Detect which cell encompasses the target text, then output its (x, y) center coordinate. 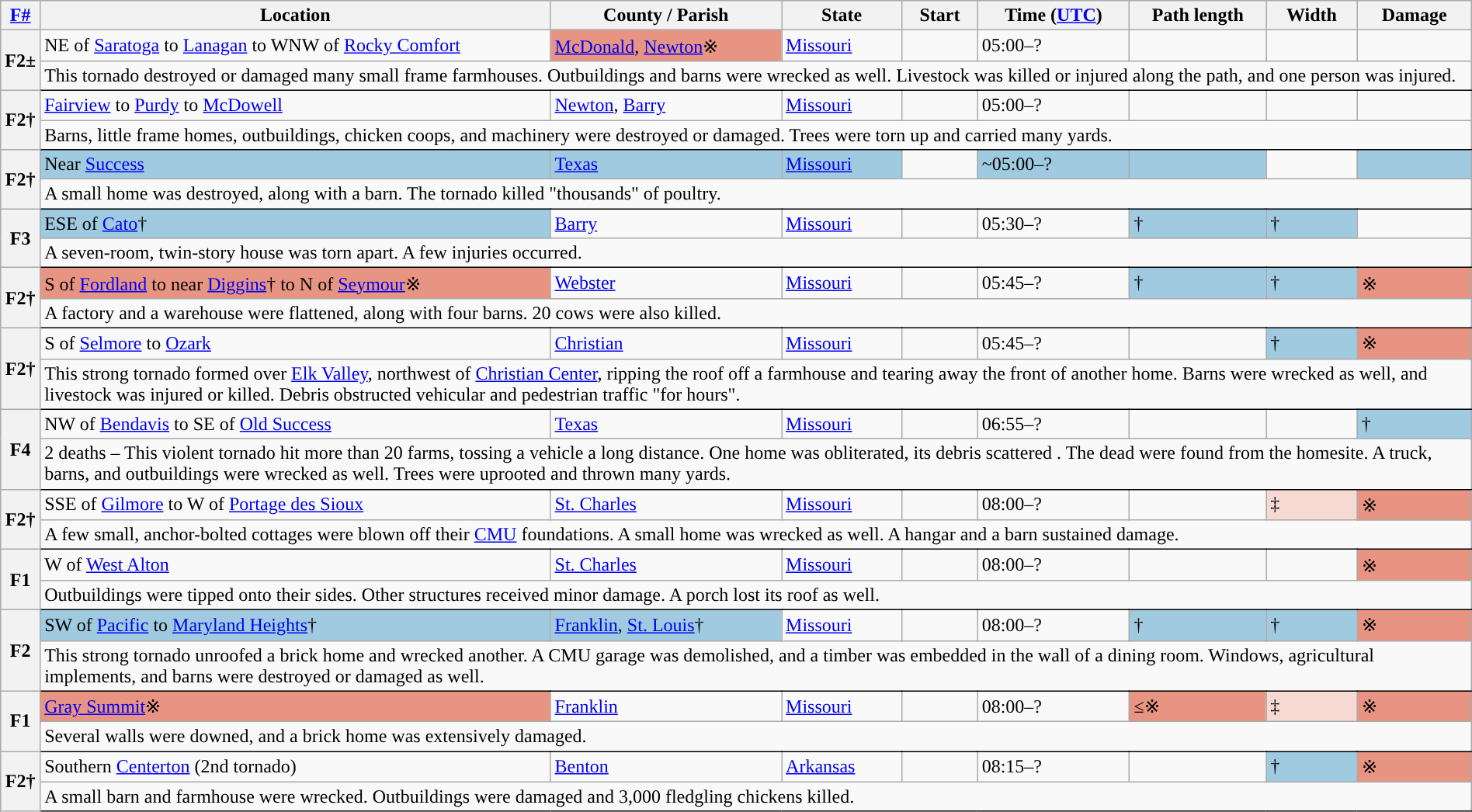
S of Selmore to Ozark (295, 343)
State (842, 16)
Newton, Barry (666, 105)
Barns, little frame homes, outbuildings, chicken coops, and machinery were destroyed or damaged. Trees were torn up and carried many yards. (756, 134)
08:15–? (1054, 767)
06:55–? (1054, 424)
Outbuildings were tipped onto their sides. Other structures received minor damage. A porch lost its roof as well. (756, 595)
Southern Centerton (2nd tornado) (295, 767)
NW of Bendavis to SE of Old Success (295, 424)
Webster (666, 283)
Christian (666, 343)
A factory and a warehouse were flattened, along with four barns. 20 cows were also killed. (756, 313)
SSE of Gilmore to W of Portage des Sioux (295, 505)
Damage (1415, 16)
Time (UTC) (1054, 16)
Arkansas (842, 767)
A few small, anchor-bolted cottages were blown off their CMU foundations. A small home was wrecked as well. A hangar and a barn sustained damage. (756, 535)
W of West Alton (295, 565)
F3 (20, 238)
Width (1312, 16)
Franklin, St. Louis† (666, 625)
Franklin (666, 706)
≤※ (1198, 706)
F4 (20, 449)
Fairview to Purdy to McDowell (295, 105)
Location (295, 16)
A seven-room, twin-story house was torn apart. A few injuries occurred. (756, 253)
Several walls were downed, and a brick home was extensively damaged. (756, 737)
~05:00–? (1054, 165)
S of Fordland to near Diggins† to N of Seymour※ (295, 283)
A small barn and farmhouse were wrecked. Outbuildings were damaged and 3,000 fledgling chickens killed. (756, 796)
Gray Summit※ (295, 706)
Near Success (295, 165)
F2 (20, 651)
Benton (666, 767)
SW of Pacific to Maryland Heights† (295, 625)
Start (939, 16)
ESE of Cato† (295, 224)
Barry (666, 224)
A small home was destroyed, along with a barn. The tornado killed "thousands" of poultry. (756, 194)
F# (20, 16)
Path length (1198, 16)
County / Parish (666, 16)
NE of Saratoga to Lanagan to WNW of Rocky Comfort (295, 46)
McDonald, Newton※ (666, 46)
05:30–? (1054, 224)
F2± (20, 61)
